Locate the cell with the specified text and output its (x, y) center coordinate. 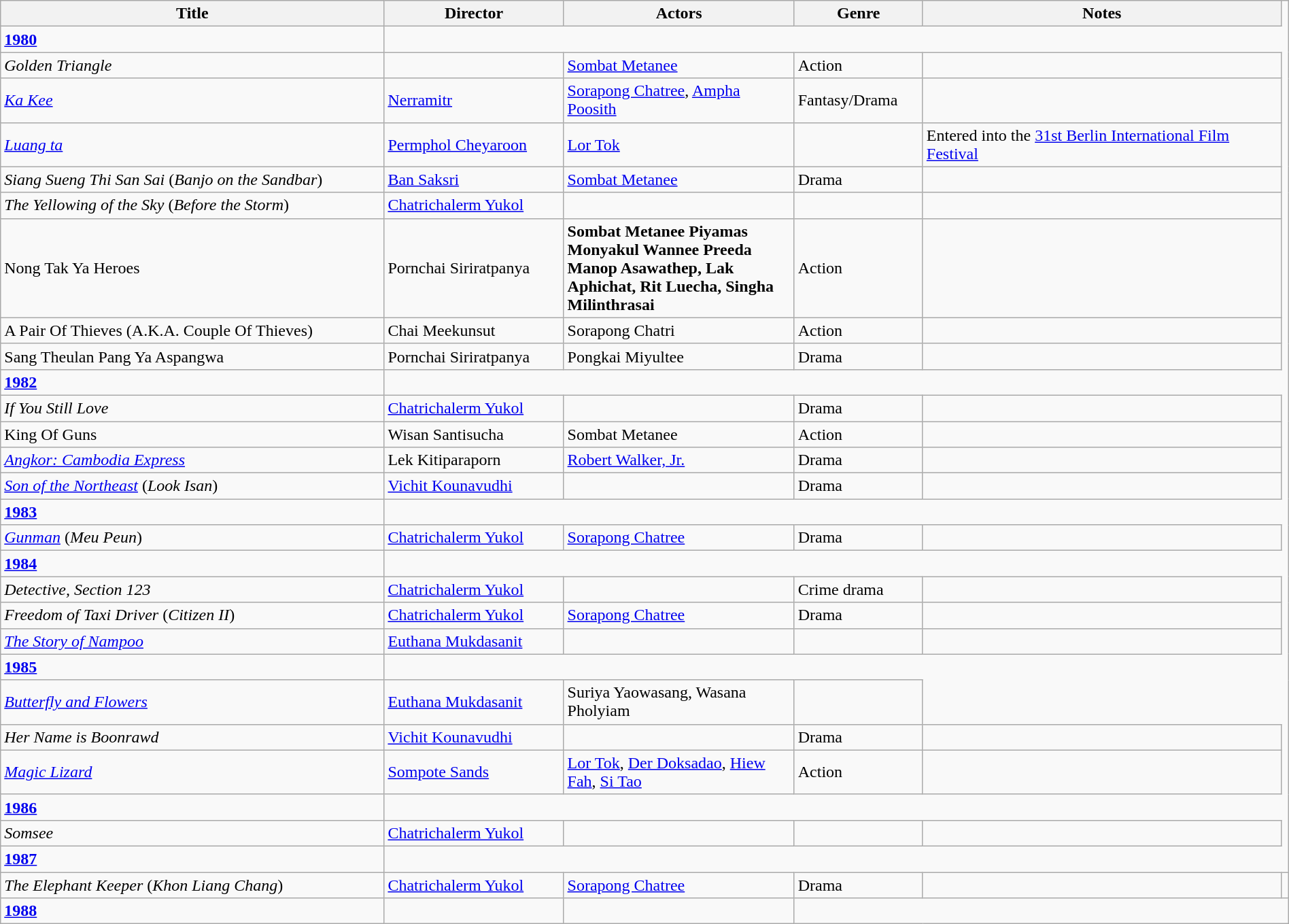
Her Name is Boonrawd (192, 737)
Fantasy/Drama (858, 101)
1986 (192, 807)
1984 (192, 564)
Genre (858, 14)
Siang Sueng Thi San Sai (Banjo on the Sandbar) (192, 179)
Notes (1101, 14)
The Yellowing of the Sky (Before the Storm) (192, 205)
Lek Kitiparaporn (474, 460)
Wisan Santisucha (474, 434)
Lor Tok (678, 144)
Entered into the 31st Berlin International Film Festival (1101, 144)
Sombat Metanee Piyamas Monyakul Wannee Preeda Manop Asawathep, Lak Aphichat, Rit Luecha, Singha Milinthrasai (678, 268)
Sorapong Chatri (678, 330)
Pongkai Miyultee (678, 356)
A Pair Of Thieves (A.K.A. Couple Of Thieves) (192, 330)
Nong Tak Ya Heroes (192, 268)
Son of the Northeast (Look Isan) (192, 486)
Sorapong Chatree, Ampha Poosith (678, 101)
Sang Theulan Pang Ya Aspangwa (192, 356)
Actors (678, 14)
Ban Saksri (474, 179)
Detective, Section 123 (192, 589)
The Story of Nampoo (192, 641)
Suriya Yaowasang, Wasana Pholyiam (678, 702)
Angkor: Cambodia Express (192, 460)
Robert Walker, Jr. (678, 460)
Butterfly and Flowers (192, 702)
King Of Guns (192, 434)
Freedom of Taxi Driver (Citizen II) (192, 615)
1988 (192, 911)
Sompote Sands (474, 772)
The Elephant Keeper (Khon Liang Chang) (192, 885)
Ka Kee (192, 101)
Nerramitr (474, 101)
1985 (192, 667)
1982 (192, 382)
Golden Triangle (192, 65)
Director (474, 14)
Crime drama (858, 589)
Permphol Cheyaroon (474, 144)
1987 (192, 859)
Magic Lizard (192, 772)
1983 (192, 512)
Chai Meekunsut (474, 330)
Luang ta (192, 144)
Lor Tok, Der Doksadao, Hiew Fah, Si Tao (678, 772)
Title (192, 14)
Somsee (192, 833)
1980 (192, 39)
If You Still Love (192, 408)
Gunman (Meu Peun) (192, 538)
